Capture the cell that displays the provided text and extract its (X, Y) central coordinate. 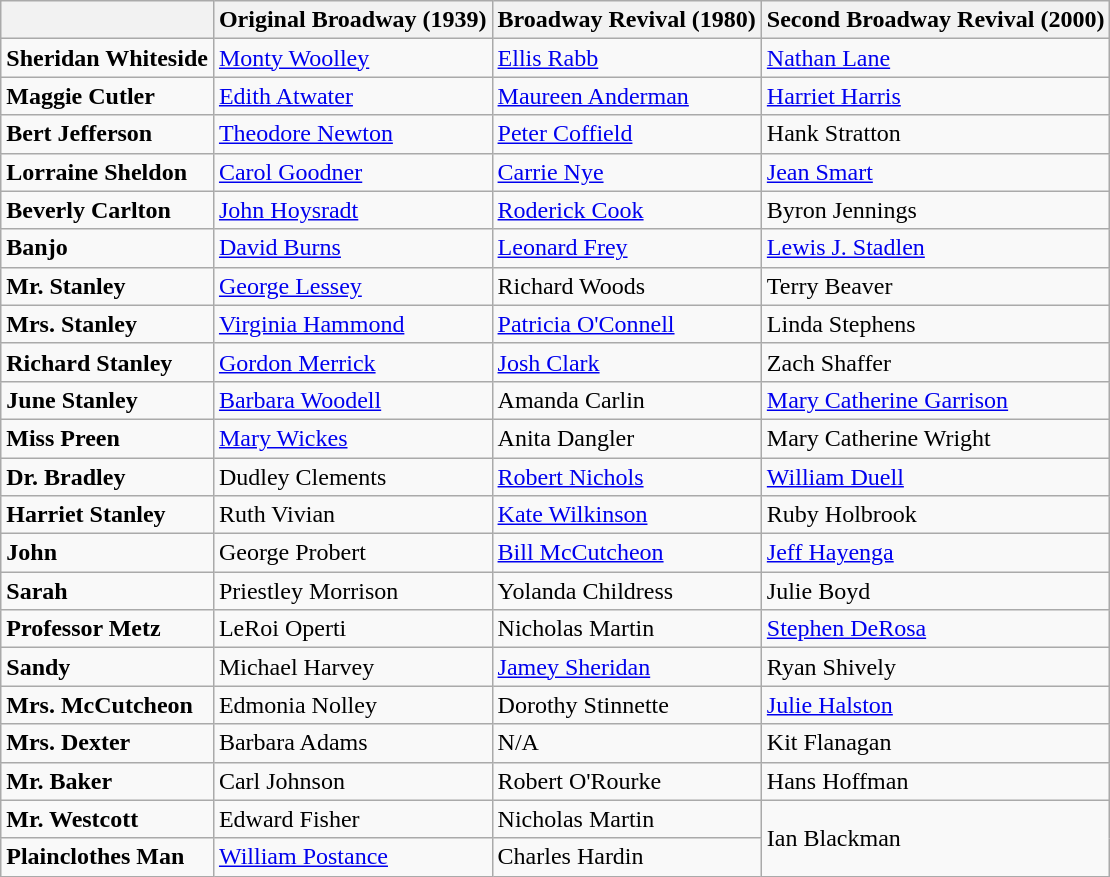
Broadway Revival (1980) (626, 20)
Julie Boyd (936, 591)
Edmonia Nolley (352, 705)
Monty Woolley (352, 58)
Dr. Bradley (108, 477)
Roderick Cook (626, 210)
Stephen DeRosa (936, 629)
Robert O'Rourke (626, 781)
Julie Halston (936, 705)
Carl Johnson (352, 781)
Linda Stephens (936, 324)
David Burns (352, 248)
Terry Beaver (936, 286)
Edward Fisher (352, 819)
Ryan Shively (936, 667)
Mr. Baker (108, 781)
John Hoysradt (352, 210)
Richard Stanley (108, 362)
Mr. Westcott (108, 819)
Peter Coffield (626, 134)
Mr. Stanley (108, 286)
Maureen Anderman (626, 96)
Barbara Woodell (352, 400)
June Stanley (108, 400)
Gordon Merrick (352, 362)
Nathan Lane (936, 58)
Priestley Morrison (352, 591)
Jamey Sheridan (626, 667)
Mary Catherine Garrison (936, 400)
Harriet Stanley (108, 515)
William Postance (352, 857)
Original Broadway (1939) (352, 20)
Kit Flanagan (936, 743)
Jean Smart (936, 172)
Amanda Carlin (626, 400)
Ruth Vivian (352, 515)
Richard Woods (626, 286)
Bill McCutcheon (626, 553)
Charles Hardin (626, 857)
Robert Nichols (626, 477)
Mrs. Dexter (108, 743)
Bert Jefferson (108, 134)
George Lessey (352, 286)
Lorraine Sheldon (108, 172)
Ellis Rabb (626, 58)
Harriet Harris (936, 96)
Maggie Cutler (108, 96)
John (108, 553)
Lewis J. Stadlen (936, 248)
Michael Harvey (352, 667)
Mrs. McCutcheon (108, 705)
Zach Shaffer (936, 362)
Ruby Holbrook (936, 515)
Theodore Newton (352, 134)
Carrie Nye (626, 172)
N/A (626, 743)
Plainclothes Man (108, 857)
Byron Jennings (936, 210)
Sandy (108, 667)
Hans Hoffman (936, 781)
Sarah (108, 591)
Dudley Clements (352, 477)
Mrs. Stanley (108, 324)
Sheridan Whiteside (108, 58)
Barbara Adams (352, 743)
Kate Wilkinson (626, 515)
William Duell (936, 477)
Mary Wickes (352, 438)
Beverly Carlton (108, 210)
Virginia Hammond (352, 324)
George Probert (352, 553)
Patricia O'Connell (626, 324)
Dorothy Stinnette (626, 705)
Anita Dangler (626, 438)
Miss Preen (108, 438)
Edith Atwater (352, 96)
Hank Stratton (936, 134)
Leonard Frey (626, 248)
Professor Metz (108, 629)
Ian Blackman (936, 838)
Yolanda Childress (626, 591)
Banjo (108, 248)
Jeff Hayenga (936, 553)
Mary Catherine Wright (936, 438)
LeRoi Operti (352, 629)
Carol Goodner (352, 172)
Second Broadway Revival (2000) (936, 20)
Josh Clark (626, 362)
